Return the [x, y] coordinate for the center point of the cell that contains the specified text.  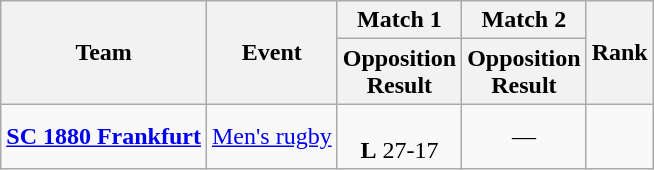
— [524, 136]
Rank [620, 52]
Team [104, 52]
SC 1880 Frankfurt [104, 136]
Match 2 [524, 20]
Event [272, 52]
L 27-17 [399, 136]
Match 1 [399, 20]
Men's rugby [272, 136]
